Locate the cell with the specified text and output its [x, y] center coordinate. 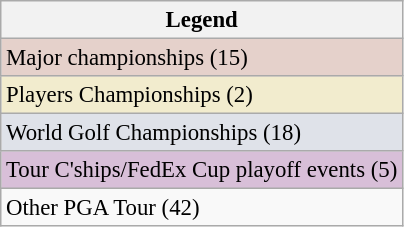
Legend [202, 20]
Other PGA Tour (42) [202, 208]
Tour C'ships/FedEx Cup playoff events (5) [202, 170]
Major championships (15) [202, 58]
Players Championships (2) [202, 95]
World Golf Championships (18) [202, 133]
